Return (x, y) of the center of cell containing provided text 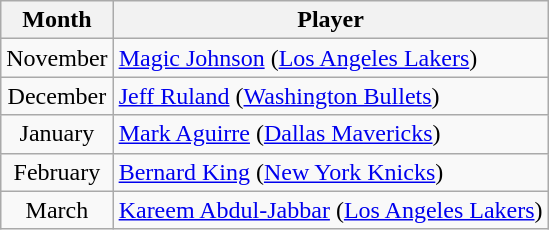
Bernard King (New York Knicks) (330, 172)
February (57, 172)
January (57, 134)
Player (330, 20)
Month (57, 20)
March (57, 210)
Kareem Abdul-Jabbar (Los Angeles Lakers) (330, 210)
December (57, 96)
November (57, 58)
Magic Johnson (Los Angeles Lakers) (330, 58)
Mark Aguirre (Dallas Mavericks) (330, 134)
Jeff Ruland (Washington Bullets) (330, 96)
